Capture the cell that displays the provided text and extract its (X, Y) central coordinate. 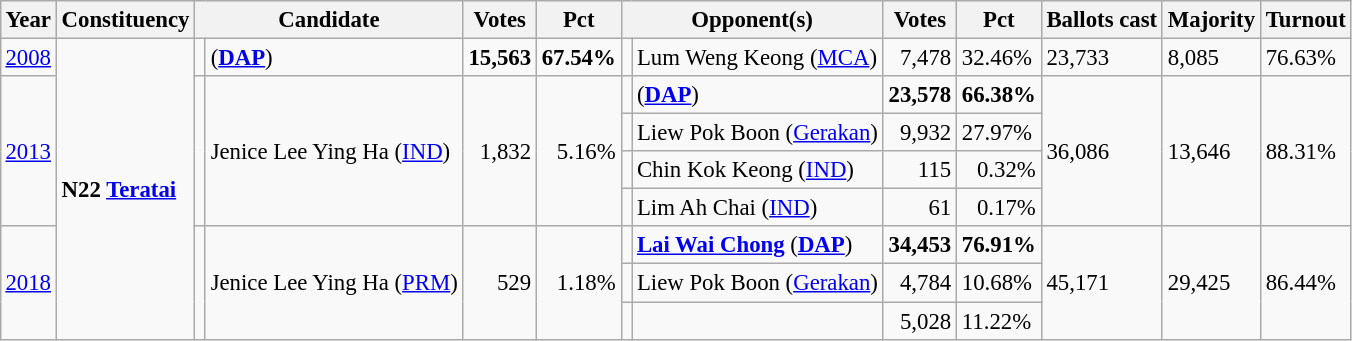
32.46% (998, 57)
5,028 (920, 321)
23,733 (1102, 57)
9,932 (920, 133)
76.91% (998, 245)
Turnout (1306, 20)
86.44% (1306, 282)
2018 (28, 282)
67.54% (578, 57)
76.63% (1306, 57)
Jenice Lee Ying Ha (IND) (334, 151)
115 (920, 170)
529 (500, 282)
66.38% (998, 95)
Constituency (125, 20)
N22 Teratai (125, 188)
23,578 (920, 95)
29,425 (1211, 282)
27.97% (998, 133)
10.68% (998, 283)
8,085 (1211, 57)
Ballots cast (1102, 20)
15,563 (500, 57)
7,478 (920, 57)
36,086 (1102, 151)
Majority (1211, 20)
2013 (28, 151)
Year (28, 20)
0.17% (998, 208)
2008 (28, 57)
34,453 (920, 245)
45,171 (1102, 282)
Lai Wai Chong (DAP) (758, 245)
5.16% (578, 151)
Candidate (329, 20)
Lim Ah Chai (IND) (758, 208)
4,784 (920, 283)
1,832 (500, 151)
61 (920, 208)
Opponent(s) (752, 20)
1.18% (578, 282)
88.31% (1306, 151)
Jenice Lee Ying Ha (PRM) (334, 282)
13,646 (1211, 151)
Chin Kok Keong (IND) (758, 170)
11.22% (998, 321)
Lum Weng Keong (MCA) (758, 57)
0.32% (998, 170)
